Capture the cell that displays the provided text and extract its [x, y] central coordinate. 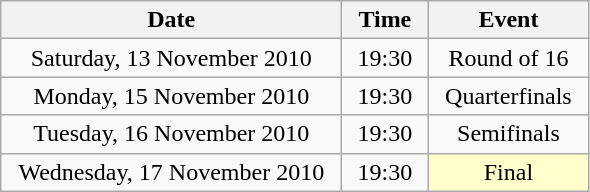
Round of 16 [508, 58]
Wednesday, 17 November 2010 [172, 172]
Saturday, 13 November 2010 [172, 58]
Quarterfinals [508, 96]
Tuesday, 16 November 2010 [172, 134]
Time [385, 20]
Monday, 15 November 2010 [172, 96]
Semifinals [508, 134]
Final [508, 172]
Event [508, 20]
Date [172, 20]
